Scan for the cell matching the given text and deliver its (X, Y) coordinate at center. 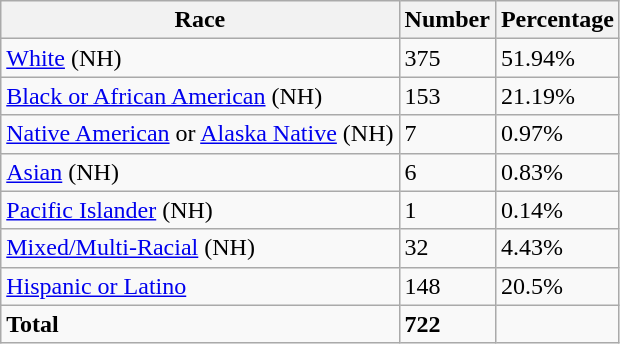
375 (447, 58)
722 (447, 324)
Total (200, 324)
Asian (NH) (200, 172)
White (NH) (200, 58)
0.83% (557, 172)
0.97% (557, 134)
Hispanic or Latino (200, 286)
4.43% (557, 248)
Black or African American (NH) (200, 96)
Race (200, 20)
0.14% (557, 210)
Percentage (557, 20)
6 (447, 172)
Number (447, 20)
148 (447, 286)
51.94% (557, 58)
Mixed/Multi-Racial (NH) (200, 248)
32 (447, 248)
20.5% (557, 286)
21.19% (557, 96)
153 (447, 96)
7 (447, 134)
1 (447, 210)
Pacific Islander (NH) (200, 210)
Native American or Alaska Native (NH) (200, 134)
